Output the (X, Y) coordinate of the center of the cell containing the given text.  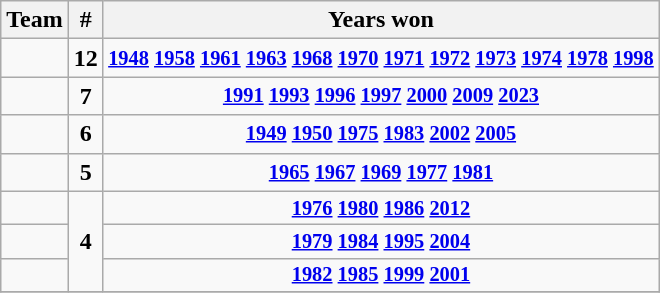
12 (86, 58)
Years won (380, 20)
4 (86, 242)
6 (86, 134)
1949 1950 1975 1983 2002 2005 (380, 134)
1976 1980 1986 2012 (380, 208)
Team (35, 20)
1948 1958 1961 1963 1968 1970 1971 1972 1973 1974 1978 1998 (380, 58)
1979 1984 1995 2004 (380, 242)
1965 1967 1969 1977 1981 (380, 172)
# (86, 20)
1991 1993 1996 1997 2000 2009 2023 (380, 96)
5 (86, 172)
7 (86, 96)
1982 1985 1999 2001 (380, 275)
